From the cell containing the given text, extract its center point as (x, y) coordinate. 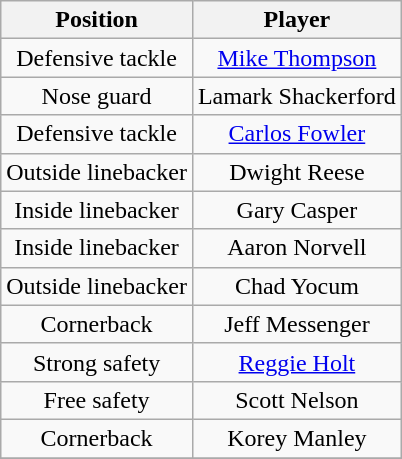
Carlos Fowler (296, 134)
Korey Manley (296, 438)
Lamark Shackerford (296, 96)
Chad Yocum (296, 286)
Strong safety (97, 362)
Gary Casper (296, 210)
Player (296, 20)
Position (97, 20)
Dwight Reese (296, 172)
Free safety (97, 400)
Aaron Norvell (296, 248)
Reggie Holt (296, 362)
Jeff Messenger (296, 324)
Nose guard (97, 96)
Mike Thompson (296, 58)
Scott Nelson (296, 400)
